Return the [x, y] coordinate for the center point of the cell that contains the specified text.  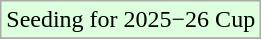
Seeding for 2025−26 Cup [131, 20]
